From the cell containing the given text, extract its center point as [X, Y] coordinate. 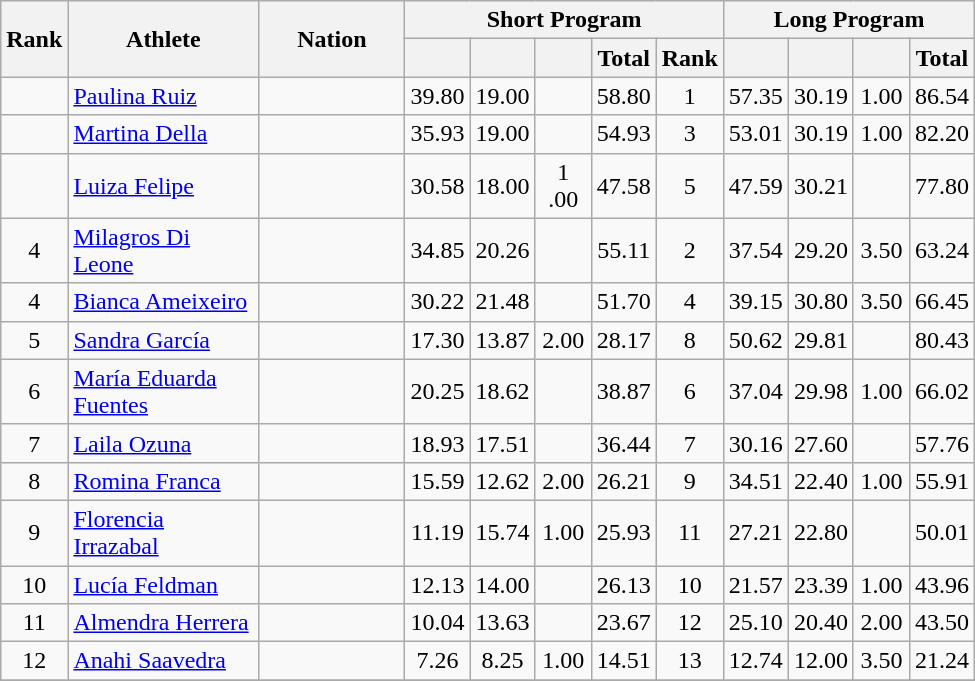
38.87 [624, 392]
Long Program [848, 20]
35.93 [438, 134]
29.20 [820, 250]
58.80 [624, 96]
15.74 [502, 532]
Lucía Feldman [164, 585]
21.48 [502, 302]
1 .00 [563, 186]
23.39 [820, 585]
Romina Franca [164, 481]
27.21 [756, 532]
13.63 [502, 623]
17.51 [502, 443]
30.80 [820, 302]
20.40 [820, 623]
50.62 [756, 340]
86.54 [942, 96]
10.04 [438, 623]
18.00 [502, 186]
15.59 [438, 481]
12.74 [756, 661]
Bianca Ameixeiro [164, 302]
2 [690, 250]
21.24 [942, 661]
29.98 [820, 392]
25.10 [756, 623]
1 [690, 96]
57.35 [756, 96]
39.80 [438, 96]
28.17 [624, 340]
Martina Della [164, 134]
Anahi Saavedra [164, 661]
34.51 [756, 481]
3 [690, 134]
23.67 [624, 623]
36.44 [624, 443]
María Eduarda Fuentes [164, 392]
22.80 [820, 532]
30.58 [438, 186]
30.16 [756, 443]
57.76 [942, 443]
30.21 [820, 186]
11.19 [438, 532]
Florencia Irrazabal [164, 532]
47.58 [624, 186]
77.80 [942, 186]
8.25 [502, 661]
82.20 [942, 134]
17.30 [438, 340]
55.91 [942, 481]
51.70 [624, 302]
63.24 [942, 250]
53.01 [756, 134]
18.93 [438, 443]
12.62 [502, 481]
54.93 [624, 134]
Milagros Di Leone [164, 250]
Laila Ozuna [164, 443]
13 [690, 661]
Paulina Ruiz [164, 96]
20.26 [502, 250]
43.96 [942, 585]
22.40 [820, 481]
29.81 [820, 340]
39.15 [756, 302]
26.21 [624, 481]
14.00 [502, 585]
30.22 [438, 302]
Almendra Herrera [164, 623]
Nation [332, 39]
37.54 [756, 250]
Athlete [164, 39]
50.01 [942, 532]
80.43 [942, 340]
34.85 [438, 250]
Luiza Felipe [164, 186]
55.11 [624, 250]
Short Program [564, 20]
47.59 [756, 186]
37.04 [756, 392]
13.87 [502, 340]
12.13 [438, 585]
12.00 [820, 661]
66.45 [942, 302]
Sandra García [164, 340]
43.50 [942, 623]
25.93 [624, 532]
18.62 [502, 392]
26.13 [624, 585]
7.26 [438, 661]
27.60 [820, 443]
66.02 [942, 392]
14.51 [624, 661]
20.25 [438, 392]
21.57 [756, 585]
